Provide the [X, Y] coordinate of the cell's center where the given text is located.  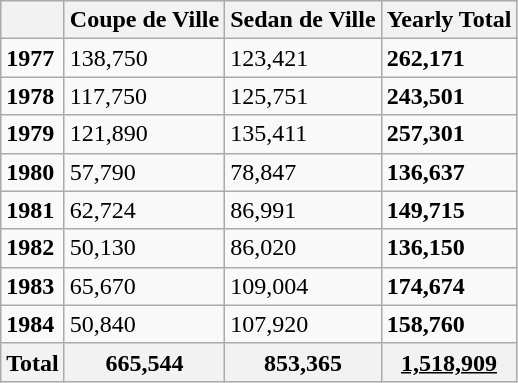
1984 [33, 324]
86,991 [303, 210]
Sedan de Ville [303, 20]
665,544 [144, 362]
123,421 [303, 58]
243,501 [449, 96]
174,674 [449, 286]
1,518,909 [449, 362]
1977 [33, 58]
62,724 [144, 210]
853,365 [303, 362]
138,750 [144, 58]
78,847 [303, 172]
1979 [33, 134]
136,150 [449, 248]
50,130 [144, 248]
136,637 [449, 172]
Total [33, 362]
1980 [33, 172]
109,004 [303, 286]
125,751 [303, 96]
262,171 [449, 58]
65,670 [144, 286]
135,411 [303, 134]
117,750 [144, 96]
Yearly Total [449, 20]
1983 [33, 286]
149,715 [449, 210]
Coupe de Ville [144, 20]
107,920 [303, 324]
1981 [33, 210]
121,890 [144, 134]
50,840 [144, 324]
57,790 [144, 172]
257,301 [449, 134]
158,760 [449, 324]
1982 [33, 248]
86,020 [303, 248]
1978 [33, 96]
